From the cell containing the given text, extract its center point as [x, y] coordinate. 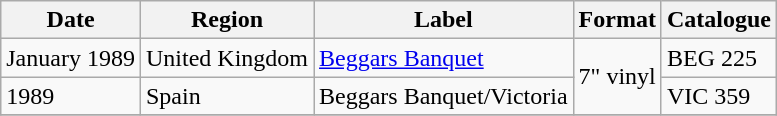
BEG 225 [718, 58]
VIC 359 [718, 96]
7" vinyl [617, 77]
Region [226, 20]
Date [71, 20]
Beggars Banquet [444, 58]
Catalogue [718, 20]
Beggars Banquet/Victoria [444, 96]
1989 [71, 96]
Spain [226, 96]
Format [617, 20]
Label [444, 20]
January 1989 [71, 58]
United Kingdom [226, 58]
